Find where the given text appears and provide that cell's center as [X, Y] coordinate. 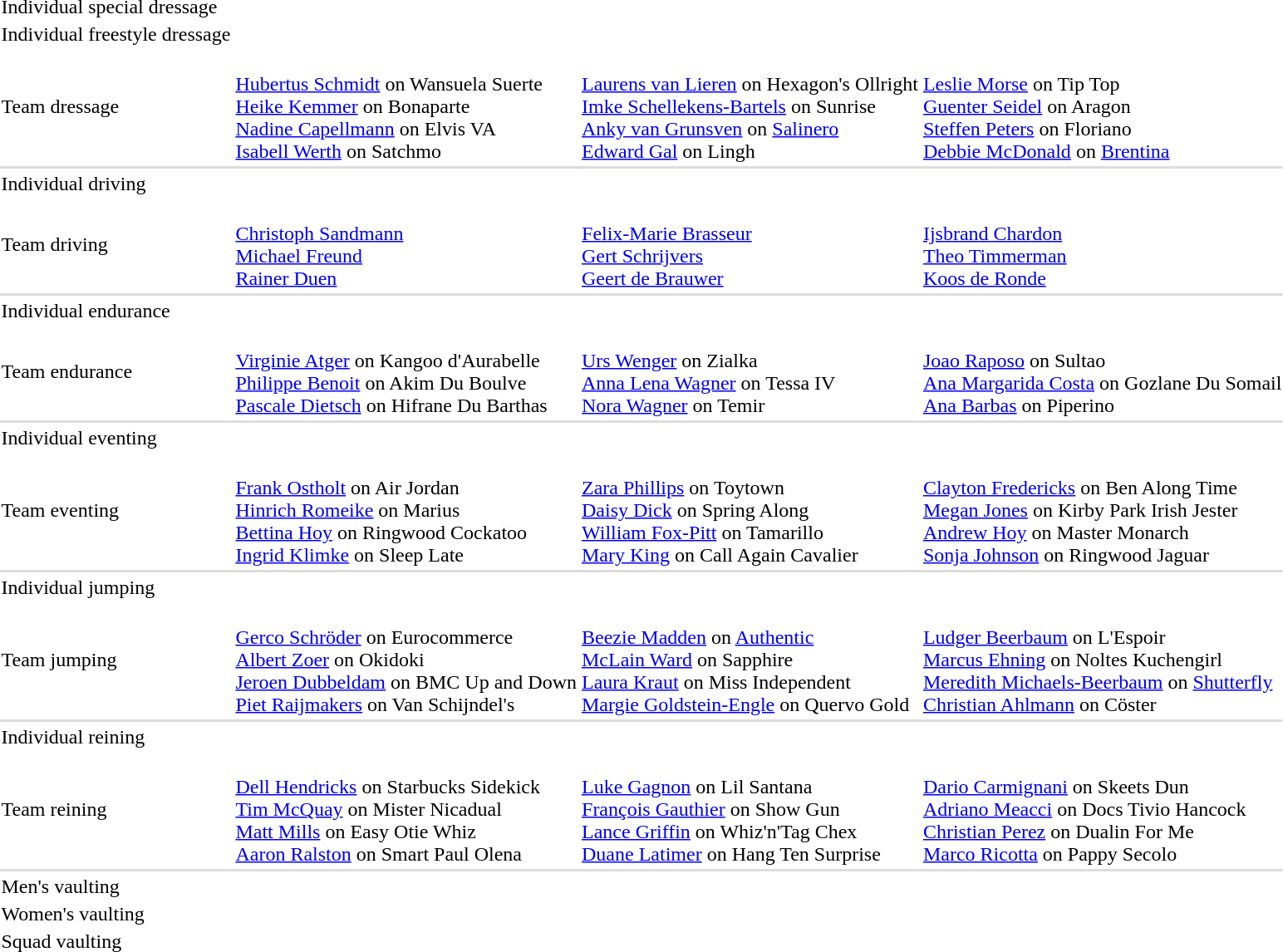
Dell Hendricks on Starbucks SidekickTim McQuay on Mister NicadualMatt Mills on Easy Otie WhizAaron Ralston on Smart Paul Olena [406, 809]
Team dressage [116, 106]
Zara Phillips on ToytownDaisy Dick on Spring AlongWilliam Fox-Pitt on TamarilloMary King on Call Again Cavalier [750, 510]
Beezie Madden on AuthenticMcLain Ward on SapphireLaura Kraut on Miss IndependentMargie Goldstein-Engle on Quervo Gold [750, 660]
Individual endurance [116, 311]
Virginie Atger on Kangoo d'AurabellePhilippe Benoit on Akim Du BoulvePascale Dietsch on Hifrane Du Barthas [406, 372]
Joao Raposo on SultaoAna Margarida Costa on Gozlane Du SomailAna Barbas on Piperino [1102, 372]
Dario Carmignani on Skeets DunAdriano Meacci on Docs Tivio HancockChristian Perez on Dualin For MeMarco Ricotta on Pappy Secolo [1102, 809]
Team eventing [116, 510]
Ludger Beerbaum on L'EspoirMarcus Ehning on Noltes KuchengirlMeredith Michaels-Beerbaum on ShutterflyChristian Ahlmann on Cöster [1102, 660]
Team jumping [116, 660]
Women's vaulting [116, 914]
Luke Gagnon on Lil SantanaFrançois Gauthier on Show GunLance Griffin on Whiz'n'Tag ChexDuane Latimer on Hang Ten Surprise [750, 809]
Leslie Morse on Tip TopGuenter Seidel on AragonSteffen Peters on FlorianoDebbie McDonald on Brentina [1102, 106]
Laurens van Lieren on Hexagon's OllrightImke Schellekens-Bartels on SunriseAnky van Grunsven on SalineroEdward Gal on Lingh [750, 106]
Frank Ostholt on Air JordanHinrich Romeike on MariusBettina Hoy on Ringwood CockatooIngrid Klimke on Sleep Late [406, 510]
Individual freestyle dressage [116, 34]
Individual driving [116, 184]
Individual eventing [116, 438]
Ijsbrand ChardonTheo TimmermanKoos de Ronde [1102, 244]
Team endurance [116, 372]
Felix-Marie BrasseurGert SchrijversGeert de Brauwer [750, 244]
Individual jumping [116, 587]
Gerco Schröder on EurocommerceAlbert Zoer on OkidokiJeroen Dubbeldam on BMC Up and DownPiet Raijmakers on Van Schijndel's [406, 660]
Hubertus Schmidt on Wansuela SuerteHeike Kemmer on BonaparteNadine Capellmann on Elvis VAIsabell Werth on Satchmo [406, 106]
Team reining [116, 809]
Urs Wenger on ZialkaAnna Lena Wagner on Tessa IVNora Wagner on Temir [750, 372]
Individual reining [116, 737]
Team driving [116, 244]
Men's vaulting [116, 886]
Clayton Fredericks on Ben Along TimeMegan Jones on Kirby Park Irish JesterAndrew Hoy on Master MonarchSonja Johnson on Ringwood Jaguar [1102, 510]
Christoph SandmannMichael FreundRainer Duen [406, 244]
